Identify which cell holds the provided text, then report its [x, y] central coordinate. 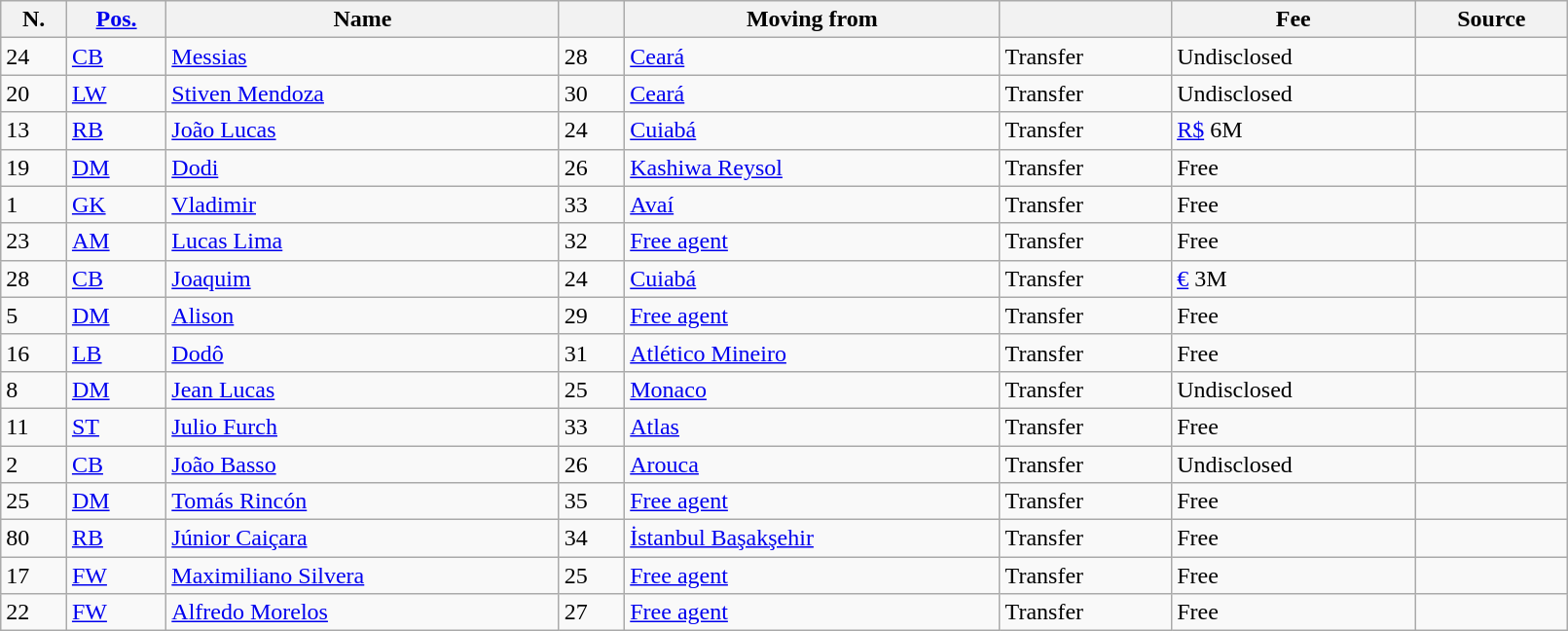
Messias [362, 56]
31 [592, 353]
AM [116, 241]
Stiven Mendoza [362, 93]
27 [592, 612]
20 [34, 93]
Fee [1294, 19]
Atlético Mineiro [812, 353]
Source [1491, 19]
ST [116, 427]
Monaco [812, 390]
Alison [362, 315]
João Basso [362, 464]
22 [34, 612]
GK [116, 204]
Avaí [812, 204]
1 [34, 204]
Jean Lucas [362, 390]
29 [592, 315]
R$ 6M [1294, 130]
11 [34, 427]
Júnior Caiçara [362, 538]
5 [34, 315]
19 [34, 167]
34 [592, 538]
Maximiliano Silvera [362, 575]
17 [34, 575]
N. [34, 19]
LW [116, 93]
Arouca [812, 464]
2 [34, 464]
13 [34, 130]
Dodô [362, 353]
16 [34, 353]
30 [592, 93]
23 [34, 241]
32 [592, 241]
Atlas [812, 427]
İstanbul Başakşehir [812, 538]
Alfredo Morelos [362, 612]
Joaquim [362, 278]
Vladimir [362, 204]
Name [362, 19]
35 [592, 501]
Tomás Rincón [362, 501]
Dodi [362, 167]
8 [34, 390]
LB [116, 353]
João Lucas [362, 130]
Julio Furch [362, 427]
80 [34, 538]
Lucas Lima [362, 241]
Moving from [812, 19]
Kashiwa Reysol [812, 167]
€ 3M [1294, 278]
Pos. [116, 19]
